Return (x, y) of the center of cell containing provided text 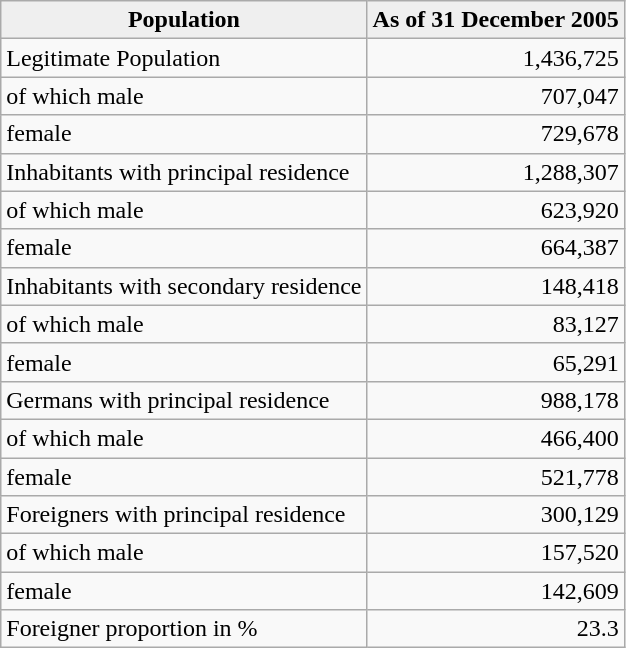
466,400 (496, 438)
148,418 (496, 286)
Foreigner proportion in % (184, 629)
521,778 (496, 477)
664,387 (496, 248)
As of 31 December 2005 (496, 20)
65,291 (496, 362)
Germans with principal residence (184, 400)
157,520 (496, 553)
623,920 (496, 210)
23.3 (496, 629)
Inhabitants with secondary residence (184, 286)
83,127 (496, 324)
1,436,725 (496, 58)
1,288,307 (496, 172)
Legitimate Population (184, 58)
142,609 (496, 591)
729,678 (496, 134)
Foreigners with principal residence (184, 515)
988,178 (496, 400)
300,129 (496, 515)
707,047 (496, 96)
Population (184, 20)
Inhabitants with principal residence (184, 172)
